From the cell containing the given text, extract its center point as [x, y] coordinate. 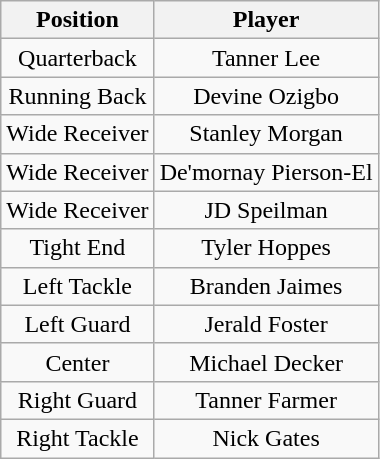
JD Speilman [266, 210]
Tight End [78, 248]
Right Tackle [78, 438]
Tanner Lee [266, 58]
Right Guard [78, 400]
Left Guard [78, 324]
Devine Ozigbo [266, 96]
Tanner Farmer [266, 400]
Nick Gates [266, 438]
Jerald Foster [266, 324]
Branden Jaimes [266, 286]
Quarterback [78, 58]
Left Tackle [78, 286]
Michael Decker [266, 362]
Position [78, 20]
De'mornay Pierson-El [266, 172]
Stanley Morgan [266, 134]
Running Back [78, 96]
Tyler Hoppes [266, 248]
Player [266, 20]
Center [78, 362]
